Scan for the cell matching the given text and deliver its [x, y] coordinate at center. 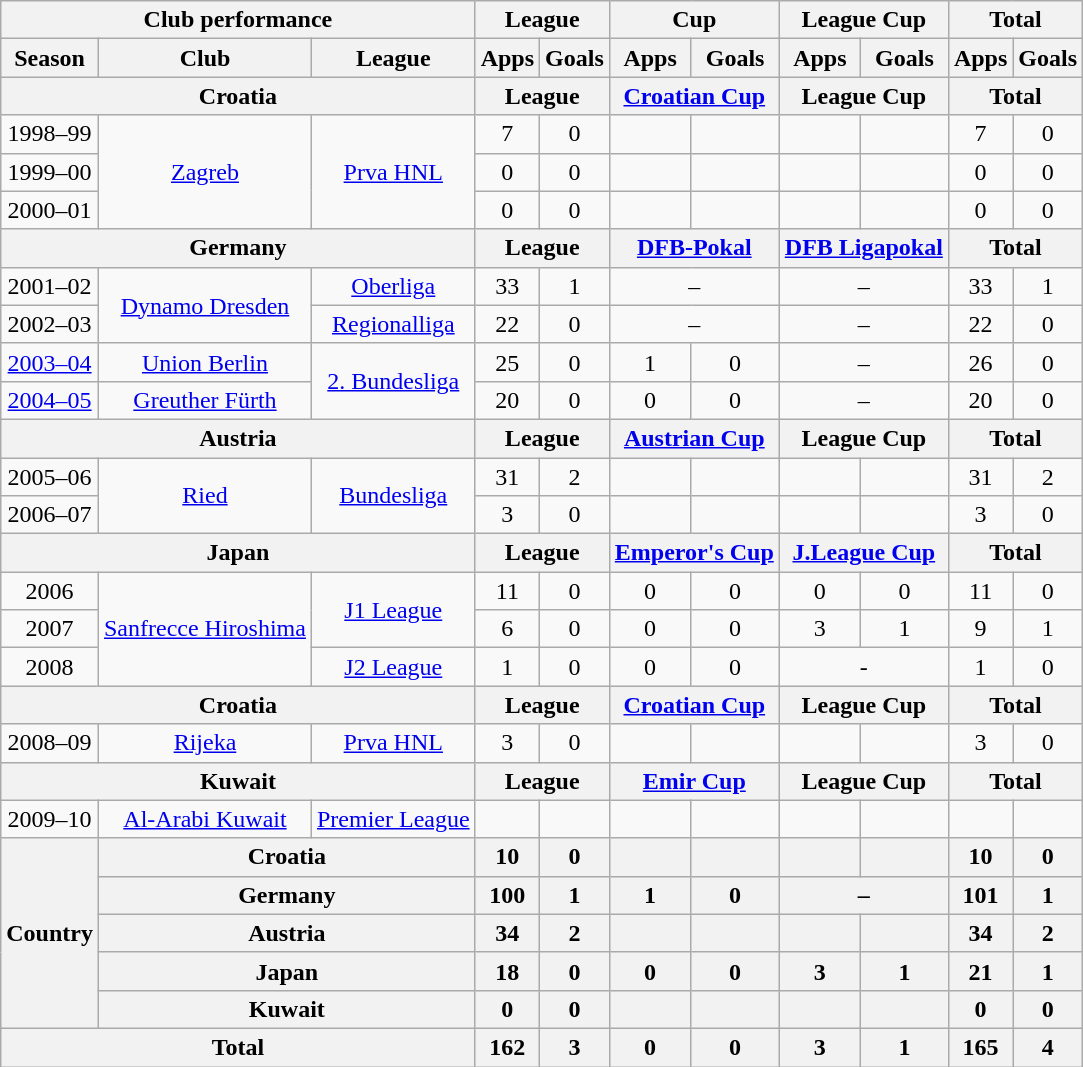
2006–07 [50, 515]
2004–05 [50, 400]
2002–03 [50, 324]
165 [980, 1047]
9 [980, 629]
2008–09 [50, 743]
Country [50, 933]
2003–04 [50, 362]
- [864, 667]
Ried [204, 496]
Dynamo Dresden [204, 305]
J1 League [393, 610]
Zagreb [204, 172]
101 [980, 895]
21 [980, 971]
DFB Ligapokal [864, 248]
1998–99 [50, 134]
2006 [50, 591]
2008 [50, 667]
2007 [50, 629]
Cup [694, 20]
DFB-Pokal [694, 248]
6 [507, 629]
J2 League [393, 667]
1999–00 [50, 172]
2000–01 [50, 210]
Sanfrecce Hiroshima [204, 629]
Austrian Cup [694, 438]
Regionalliga [393, 324]
Premier League [393, 819]
2005–06 [50, 477]
18 [507, 971]
Greuther Fürth [204, 400]
Al-Arabi Kuwait [204, 819]
2. Bundesliga [393, 381]
26 [980, 362]
4 [1048, 1047]
Emperor's Cup [694, 553]
Oberliga [393, 286]
Rijeka [204, 743]
25 [507, 362]
Union Berlin [204, 362]
162 [507, 1047]
2009–10 [50, 819]
100 [507, 895]
Emir Cup [694, 781]
Season [50, 58]
Bundesliga [393, 496]
Club performance [238, 20]
J.League Cup [864, 553]
2001–02 [50, 286]
Club [204, 58]
